Pinpoint the cell where the given text exists, returning its [x, y] midpoint coordinate. 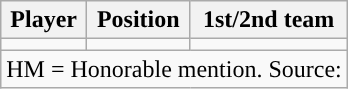
1st/2nd team [268, 20]
HM = Honorable mention. Source: [174, 69]
Player [44, 20]
Position [139, 20]
